Search for the cell housing the specified text and yield its (X, Y) center coordinate. 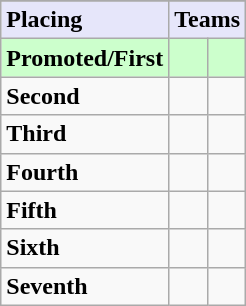
Placing (85, 20)
Seventh (85, 286)
Teams (208, 20)
Third (85, 134)
Fifth (85, 210)
Fourth (85, 172)
Promoted/First (85, 58)
Second (85, 96)
Sixth (85, 248)
